From the cell containing the given text, extract its center point as [X, Y] coordinate. 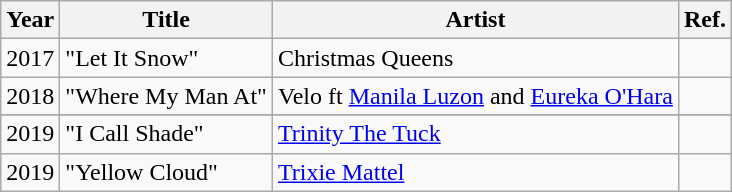
"Let It Snow" [166, 58]
Christmas Queens [475, 58]
Ref. [704, 20]
"I Call Shade" [166, 134]
"Where My Man At" [166, 96]
Trinity The Tuck [475, 134]
Artist [475, 20]
2018 [30, 96]
Title [166, 20]
2017 [30, 58]
Velo ft Manila Luzon and Eureka O'Hara [475, 96]
"Yellow Cloud" [166, 172]
Trixie Mattel [475, 172]
Year [30, 20]
